Provide the [X, Y] coordinate of the cell's center where the given text is located.  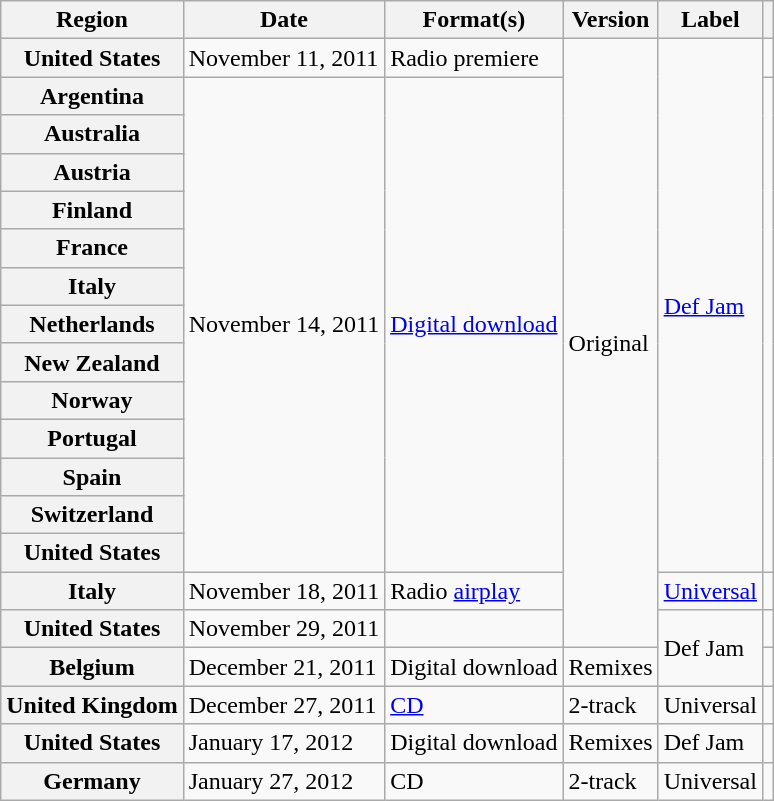
Finland [92, 210]
December 21, 2011 [284, 667]
Format(s) [474, 20]
United Kingdom [92, 705]
Australia [92, 134]
November 29, 2011 [284, 629]
New Zealand [92, 362]
Date [284, 20]
November 14, 2011 [284, 324]
November 18, 2011 [284, 591]
Radio premiere [474, 58]
Argentina [92, 96]
Version [610, 20]
November 11, 2011 [284, 58]
January 17, 2012 [284, 743]
January 27, 2012 [284, 781]
Portugal [92, 438]
Spain [92, 477]
December 27, 2011 [284, 705]
Belgium [92, 667]
Netherlands [92, 324]
France [92, 248]
Label [710, 20]
Austria [92, 172]
Norway [92, 400]
Radio airplay [474, 591]
Switzerland [92, 515]
Original [610, 344]
Germany [92, 781]
Region [92, 20]
